Return (X, Y) of the center of cell containing provided text 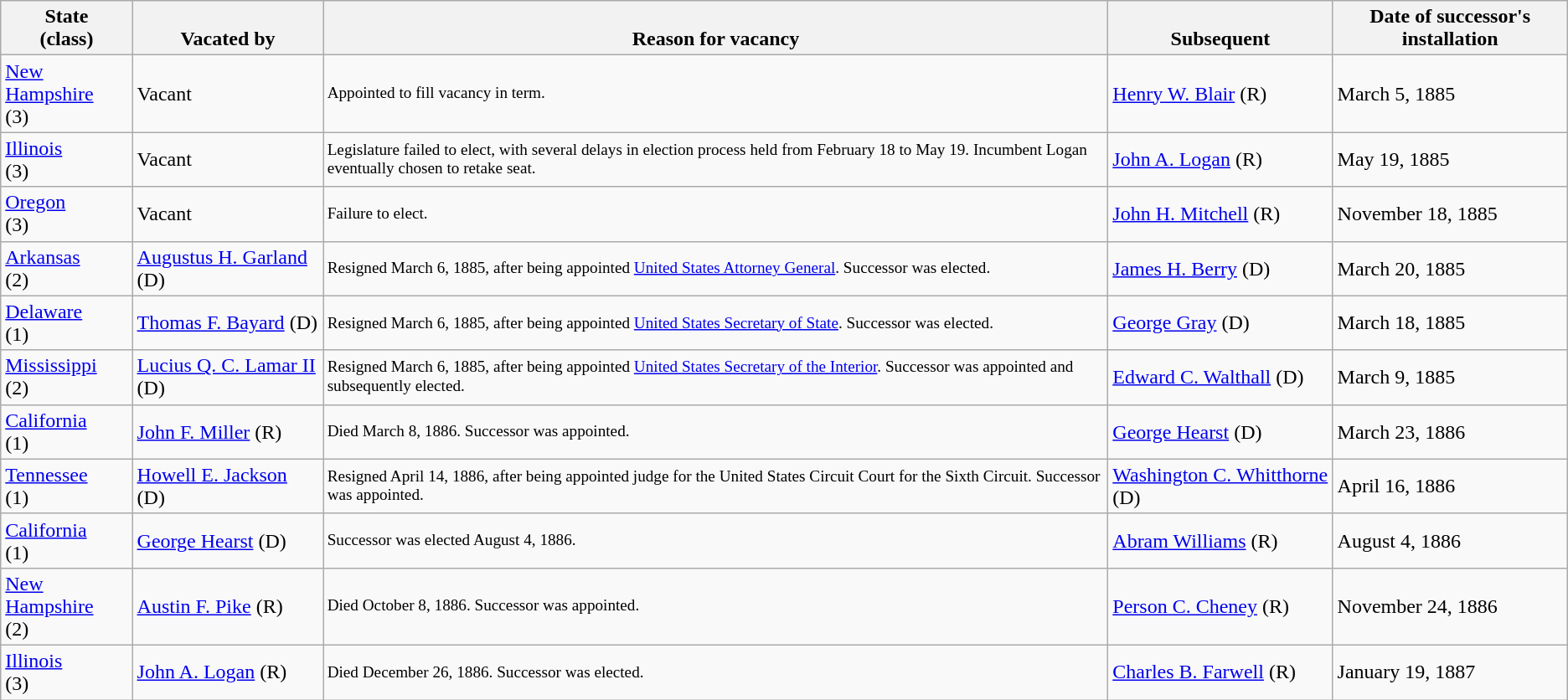
George Gray (D) (1220, 323)
March 20, 1885 (1450, 268)
January 19, 1887 (1450, 672)
Edward C. Walthall (D) (1220, 377)
Successor was elected August 4, 1886. (715, 541)
November 18, 1885 (1450, 214)
Henry W. Blair (R) (1220, 94)
John F. Miller (R) (228, 432)
Resigned March 6, 1885, after being appointed United States Secretary of the Interior. Successor was appointed and subsequently elected. (715, 377)
Died March 8, 1886. Successor was appointed. (715, 432)
Mississippi(2) (67, 377)
State(class) (67, 28)
Lucius Q. C. Lamar II (D) (228, 377)
May 19, 1885 (1450, 159)
Vacated by (228, 28)
Resigned March 6, 1885, after being appointed United States Secretary of State. Successor was elected. (715, 323)
Failure to elect. (715, 214)
New Hampshire(3) (67, 94)
Appointed to fill vacancy in term. (715, 94)
James H. Berry (D) (1220, 268)
November 24, 1886 (1450, 606)
Delaware(1) (67, 323)
Charles B. Farwell (R) (1220, 672)
Subsequent (1220, 28)
Thomas F. Bayard (D) (228, 323)
Died October 8, 1886. Successor was appointed. (715, 606)
Died December 26, 1886. Successor was elected. (715, 672)
Resigned April 14, 1886, after being appointed judge for the United States Circuit Court for the Sixth Circuit. Successor was appointed. (715, 486)
Oregon(3) (67, 214)
August 4, 1886 (1450, 541)
Date of successor's installation (1450, 28)
Tennessee(1) (67, 486)
March 23, 1886 (1450, 432)
April 16, 1886 (1450, 486)
Arkansas(2) (67, 268)
Austin F. Pike (R) (228, 606)
March 18, 1885 (1450, 323)
March 9, 1885 (1450, 377)
Washington C. Whitthorne (D) (1220, 486)
Person C. Cheney (R) (1220, 606)
New Hampshire(2) (67, 606)
Abram Williams (R) (1220, 541)
Howell E. Jackson (D) (228, 486)
Resigned March 6, 1885, after being appointed United States Attorney General. Successor was elected. (715, 268)
John H. Mitchell (R) (1220, 214)
Reason for vacancy (715, 28)
Augustus H. Garland (D) (228, 268)
March 5, 1885 (1450, 94)
